Output the [X, Y] coordinate of the center of the cell containing the given text.  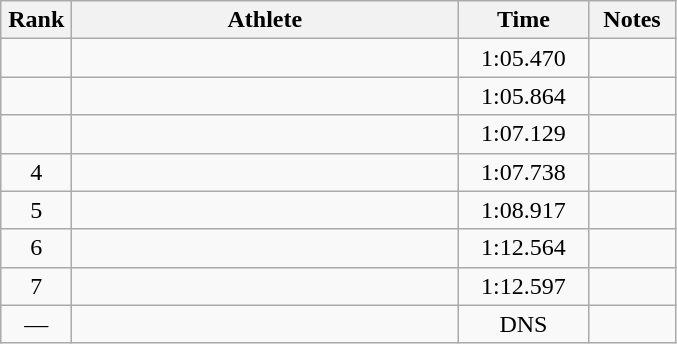
1:05.864 [524, 96]
1:05.470 [524, 58]
1:12.597 [524, 286]
— [36, 324]
DNS [524, 324]
Rank [36, 20]
1:12.564 [524, 248]
6 [36, 248]
Notes [632, 20]
7 [36, 286]
Time [524, 20]
1:07.129 [524, 134]
4 [36, 172]
1:07.738 [524, 172]
5 [36, 210]
Athlete [265, 20]
1:08.917 [524, 210]
